For the text-containing cell, return its midpoint in [X, Y] coordinate format. 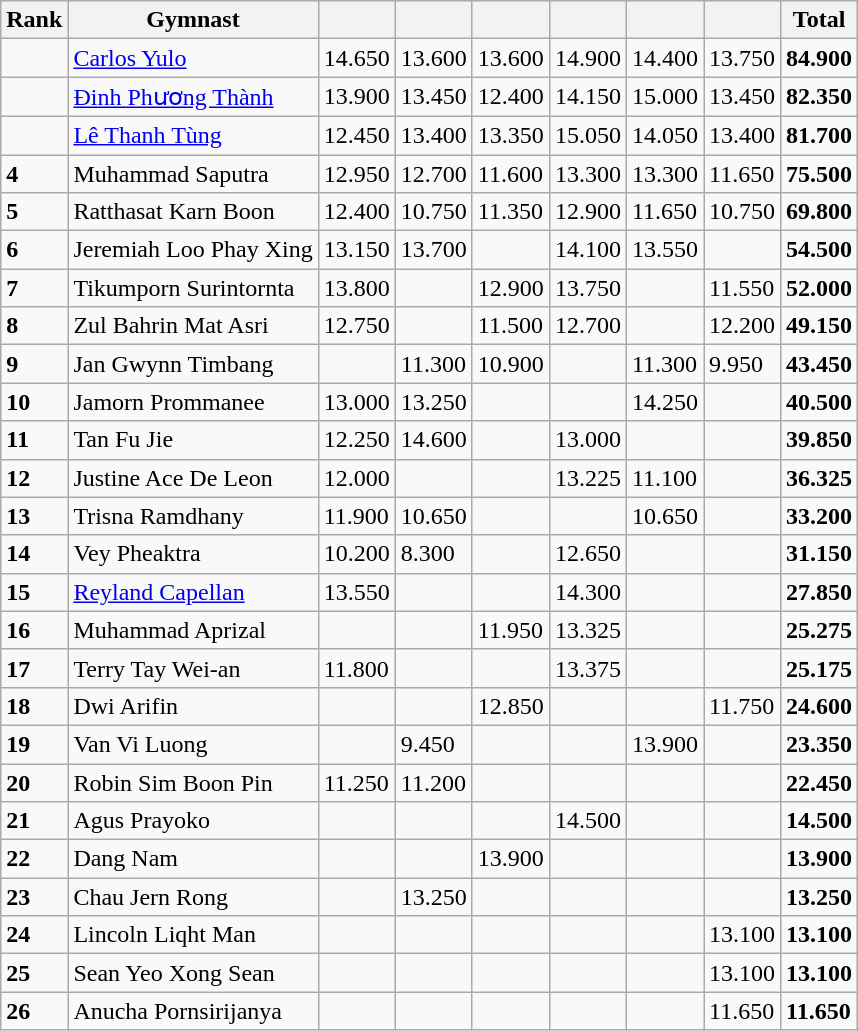
Jan Gwynn Timbang [193, 364]
11.500 [510, 326]
8.300 [434, 554]
Jamorn Prommanee [193, 402]
17 [34, 668]
4 [34, 173]
Anucha Pornsirijanya [193, 1011]
81.700 [820, 135]
13.375 [588, 668]
14.600 [434, 440]
14.650 [356, 58]
39.850 [820, 440]
15.050 [588, 135]
7 [34, 288]
22.450 [820, 783]
Terry Tay Wei-an [193, 668]
15.000 [664, 97]
11.600 [510, 173]
25.175 [820, 668]
Muhammad Saputra [193, 173]
Rank [34, 20]
23.350 [820, 744]
5 [34, 212]
Justine Ace De Leon [193, 478]
14.300 [588, 592]
13.700 [434, 250]
21 [34, 821]
11.250 [356, 783]
25 [34, 973]
Agus Prayoko [193, 821]
43.450 [820, 364]
23 [34, 897]
Van Vi Luong [193, 744]
25.275 [820, 630]
14.250 [664, 402]
Trisna Ramdhany [193, 516]
14.100 [588, 250]
Dang Nam [193, 859]
33.200 [820, 516]
49.150 [820, 326]
15 [34, 592]
11.800 [356, 668]
14.050 [664, 135]
27.850 [820, 592]
13 [34, 516]
12.650 [588, 554]
9 [34, 364]
Tan Fu Jie [193, 440]
Vey Pheaktra [193, 554]
6 [34, 250]
40.500 [820, 402]
26 [34, 1011]
Chau Jern Rong [193, 897]
11.750 [742, 706]
Gymnast [193, 20]
14 [34, 554]
52.000 [820, 288]
16 [34, 630]
10 [34, 402]
12.200 [742, 326]
22 [34, 859]
10.900 [510, 364]
14.400 [664, 58]
12.750 [356, 326]
13.325 [588, 630]
11.550 [742, 288]
Ratthasat Karn Boon [193, 212]
Carlos Yulo [193, 58]
75.500 [820, 173]
11 [34, 440]
12.950 [356, 173]
12 [34, 478]
12.450 [356, 135]
11.100 [664, 478]
13.800 [356, 288]
14.150 [588, 97]
Tikumporn Surintornta [193, 288]
13.225 [588, 478]
24.600 [820, 706]
11.950 [510, 630]
36.325 [820, 478]
24 [34, 935]
12.250 [356, 440]
Reyland Capellan [193, 592]
Robin Sim Boon Pin [193, 783]
8 [34, 326]
Đinh Phương Thành [193, 97]
13.350 [510, 135]
Zul Bahrin Mat Asri [193, 326]
12.000 [356, 478]
9.450 [434, 744]
Muhammad Aprizal [193, 630]
54.500 [820, 250]
14.900 [588, 58]
18 [34, 706]
11.350 [510, 212]
9.950 [742, 364]
69.800 [820, 212]
11.900 [356, 516]
13.150 [356, 250]
11.200 [434, 783]
20 [34, 783]
Jeremiah Loo Phay Xing [193, 250]
Dwi Arifin [193, 706]
84.900 [820, 58]
Sean Yeo Xong Sean [193, 973]
82.350 [820, 97]
31.150 [820, 554]
12.850 [510, 706]
Lincoln Liqht Man [193, 935]
10.200 [356, 554]
Total [820, 20]
19 [34, 744]
Lê Thanh Tùng [193, 135]
